Output the (x, y) coordinate of the center of the cell containing the given text.  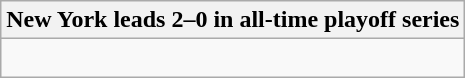
New York leads 2–0 in all-time playoff series (233, 20)
